Pinpoint the cell where the given text exists, returning its [X, Y] midpoint coordinate. 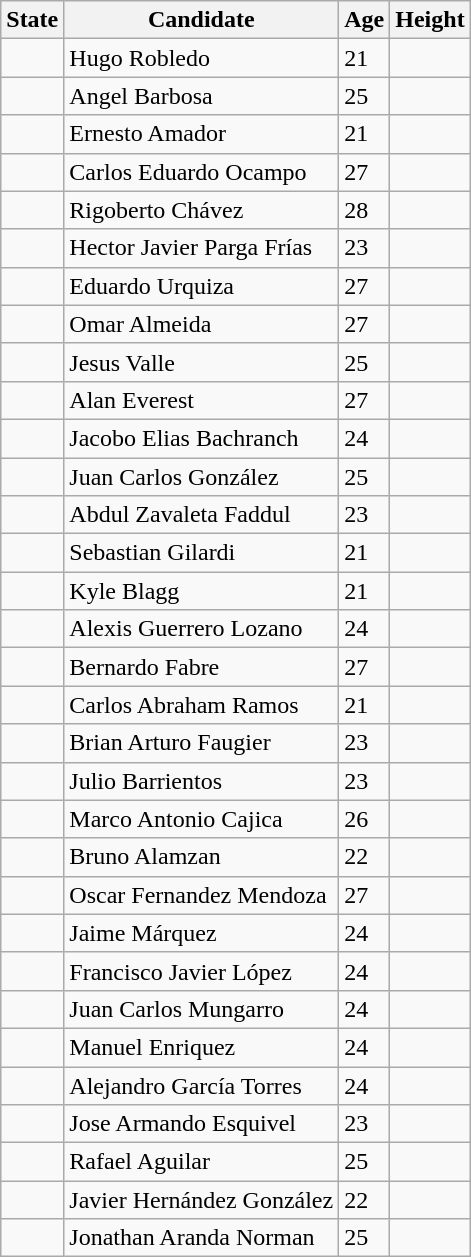
28 [364, 210]
Eduardo Urquiza [202, 286]
Alejandro García Torres [202, 1085]
Juan Carlos Mungarro [202, 1009]
Alexis Guerrero Lozano [202, 629]
Carlos Abraham Ramos [202, 705]
Jose Armando Esquivel [202, 1124]
Age [364, 20]
Angel Barbosa [202, 96]
Kyle Blagg [202, 591]
Francisco Javier López [202, 971]
Sebastian Gilardi [202, 553]
Height [430, 20]
Jacobo Elias Bachranch [202, 438]
Juan Carlos González [202, 477]
Jonathan Aranda Norman [202, 1238]
Julio Barrientos [202, 781]
Brian Arturo Faugier [202, 743]
26 [364, 819]
Javier Hernández González [202, 1200]
Jaime Márquez [202, 933]
State [32, 20]
Oscar Fernandez Mendoza [202, 895]
Rigoberto Chávez [202, 210]
Hector Javier Parga Frías [202, 248]
Ernesto Amador [202, 134]
Rafael Aguilar [202, 1162]
Marco Antonio Cajica [202, 819]
Carlos Eduardo Ocampo [202, 172]
Jesus Valle [202, 362]
Bruno Alamzan [202, 857]
Bernardo Fabre [202, 667]
Abdul Zavaleta Faddul [202, 515]
Alan Everest [202, 400]
Hugo Robledo [202, 58]
Candidate [202, 20]
Omar Almeida [202, 324]
Manuel Enriquez [202, 1047]
